Capture the cell that displays the provided text and extract its (x, y) central coordinate. 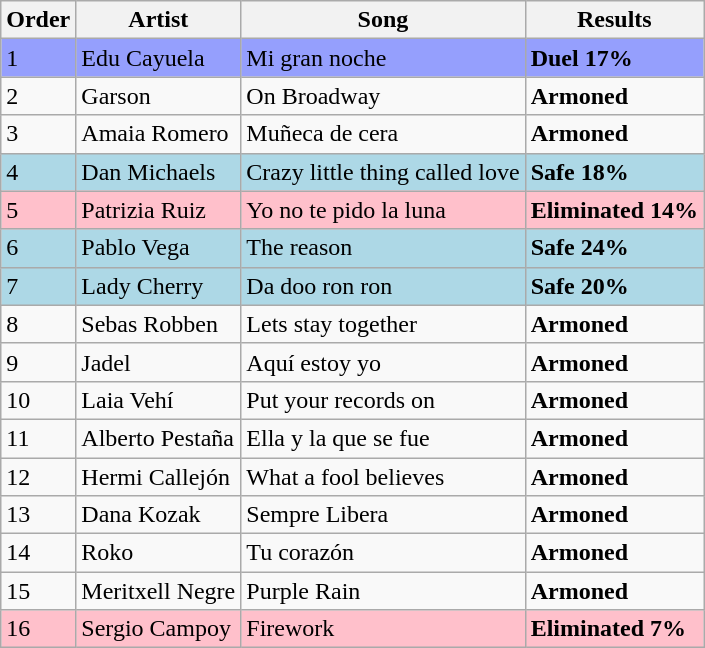
Duel 17% (614, 58)
8 (38, 324)
15 (38, 591)
Tu corazón (383, 553)
Yo no te pido la luna (383, 210)
16 (38, 629)
7 (38, 286)
Dan Michaels (158, 172)
2 (38, 96)
Pablo Vega (158, 248)
Da doo ron ron (383, 286)
Song (383, 20)
Sempre Libera (383, 515)
Edu Cayuela (158, 58)
Aquí estoy yo (383, 362)
5 (38, 210)
Lady Cherry (158, 286)
On Broadway (383, 96)
Roko (158, 553)
Alberto Pestaña (158, 438)
Hermi Callejón (158, 477)
14 (38, 553)
Firework (383, 629)
13 (38, 515)
Muñeca de cera (383, 134)
Jadel (158, 362)
Sebas Robben (158, 324)
Safe 24% (614, 248)
Eliminated 7% (614, 629)
4 (38, 172)
Lets stay together (383, 324)
Safe 20% (614, 286)
10 (38, 400)
Eliminated 14% (614, 210)
Safe 18% (614, 172)
Dana Kozak (158, 515)
Amaia Romero (158, 134)
1 (38, 58)
The reason (383, 248)
6 (38, 248)
3 (38, 134)
Patrizia Ruiz (158, 210)
Purple Rain (383, 591)
11 (38, 438)
12 (38, 477)
Laia Vehí (158, 400)
Meritxell Negre (158, 591)
Garson (158, 96)
Put your records on (383, 400)
Crazy little thing called love (383, 172)
Sergio Campoy (158, 629)
Artist (158, 20)
Order (38, 20)
Ella y la que se fue (383, 438)
Mi gran noche (383, 58)
9 (38, 362)
Results (614, 20)
What a fool believes (383, 477)
